Provide the [x, y] coordinate of the cell's center where the given text is located.  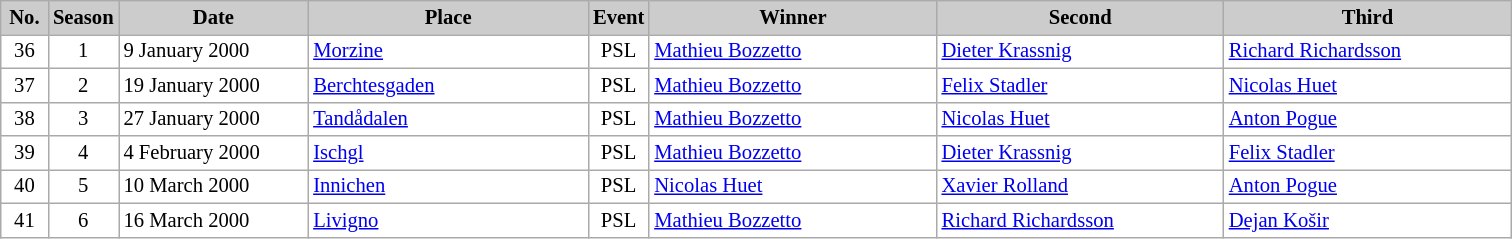
3 [83, 119]
9 January 2000 [213, 51]
Dejan Košir [1368, 220]
2 [83, 85]
Berchtesgaden [448, 85]
Livigno [448, 220]
1 [83, 51]
Third [1368, 17]
Tandådalen [448, 119]
Second [1080, 17]
36 [24, 51]
19 January 2000 [213, 85]
16 March 2000 [213, 220]
40 [24, 186]
Xavier Rolland [1080, 186]
Date [213, 17]
10 March 2000 [213, 186]
5 [83, 186]
39 [24, 153]
Morzine [448, 51]
37 [24, 85]
No. [24, 17]
Place [448, 17]
4 [83, 153]
Ischgl [448, 153]
6 [83, 220]
4 February 2000 [213, 153]
27 January 2000 [213, 119]
Winner [792, 17]
Innichen [448, 186]
41 [24, 220]
Season [83, 17]
Event [618, 17]
38 [24, 119]
